Output the [x, y] coordinate of the center of the cell containing the given text.  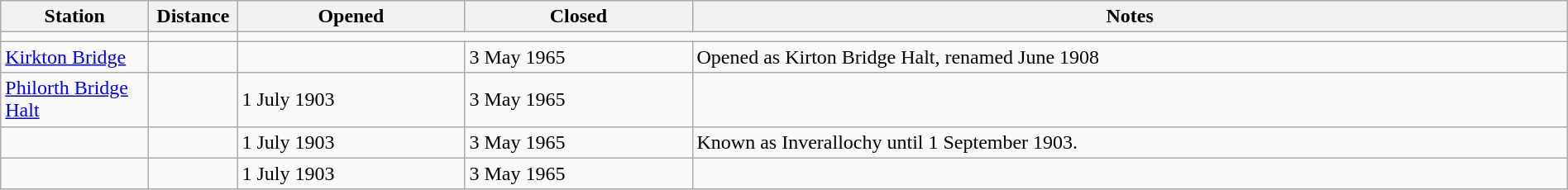
Known as Inverallochy until 1 September 1903. [1130, 142]
Opened as Kirton Bridge Halt, renamed June 1908 [1130, 57]
Philorth Bridge Halt [74, 99]
Closed [579, 17]
Kirkton Bridge [74, 57]
Notes [1130, 17]
Opened [351, 17]
Station [74, 17]
Distance [194, 17]
